Identify which cell holds the provided text, then report its [x, y] central coordinate. 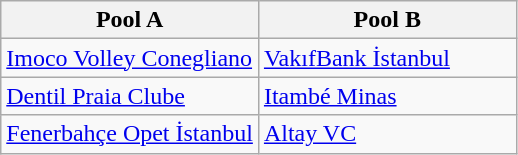
Dentil Praia Clube [130, 96]
Pool A [130, 20]
Imoco Volley Conegliano [130, 58]
VakıfBank İstanbul [387, 58]
Pool B [387, 20]
Fenerbahçe Opet İstanbul [130, 134]
Altay VC [387, 134]
Itambé Minas [387, 96]
